Search for the cell housing the specified text and yield its [X, Y] center coordinate. 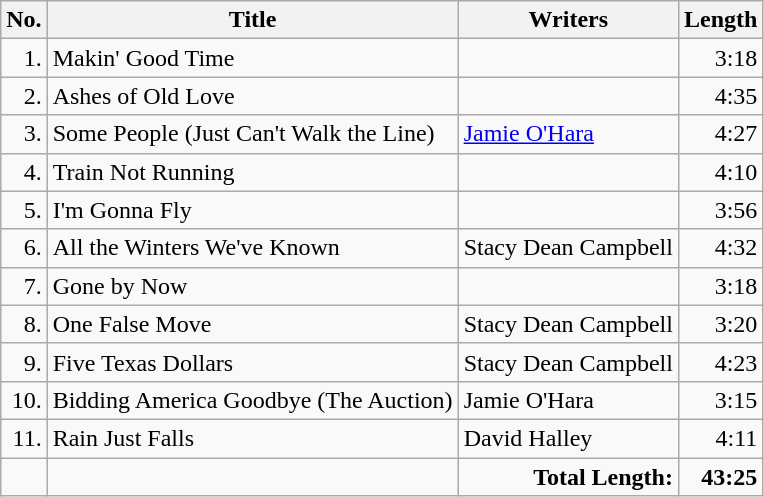
5. [24, 210]
8. [24, 324]
One False Move [252, 324]
10. [24, 400]
2. [24, 96]
David Halley [568, 438]
6. [24, 248]
4:11 [720, 438]
Total Length: [568, 477]
Gone by Now [252, 286]
3. [24, 134]
4:10 [720, 172]
4. [24, 172]
11. [24, 438]
4:35 [720, 96]
I'm Gonna Fly [252, 210]
3:56 [720, 210]
4:27 [720, 134]
1. [24, 58]
Rain Just Falls [252, 438]
Makin' Good Time [252, 58]
No. [24, 20]
Ashes of Old Love [252, 96]
Five Texas Dollars [252, 362]
Title [252, 20]
4:23 [720, 362]
Some People (Just Can't Walk the Line) [252, 134]
7. [24, 286]
43:25 [720, 477]
Writers [568, 20]
Length [720, 20]
3:15 [720, 400]
All the Winters We've Known [252, 248]
9. [24, 362]
4:32 [720, 248]
Bidding America Goodbye (The Auction) [252, 400]
Train Not Running [252, 172]
3:20 [720, 324]
